From the cell containing the given text, extract its center point as (x, y) coordinate. 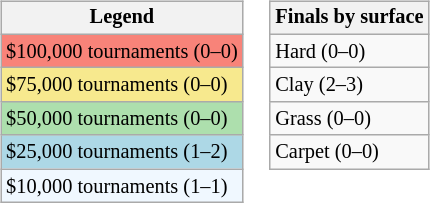
$50,000 tournaments (0–0) (122, 119)
$10,000 tournaments (1–1) (122, 186)
Legend (122, 18)
Grass (0–0) (349, 119)
$75,000 tournaments (0–0) (122, 85)
$25,000 tournaments (1–2) (122, 152)
Clay (2–3) (349, 85)
Carpet (0–0) (349, 152)
Hard (0–0) (349, 51)
$100,000 tournaments (0–0) (122, 51)
Finals by surface (349, 18)
